Provide the (x, y) coordinate of the cell's center where the given text is located.  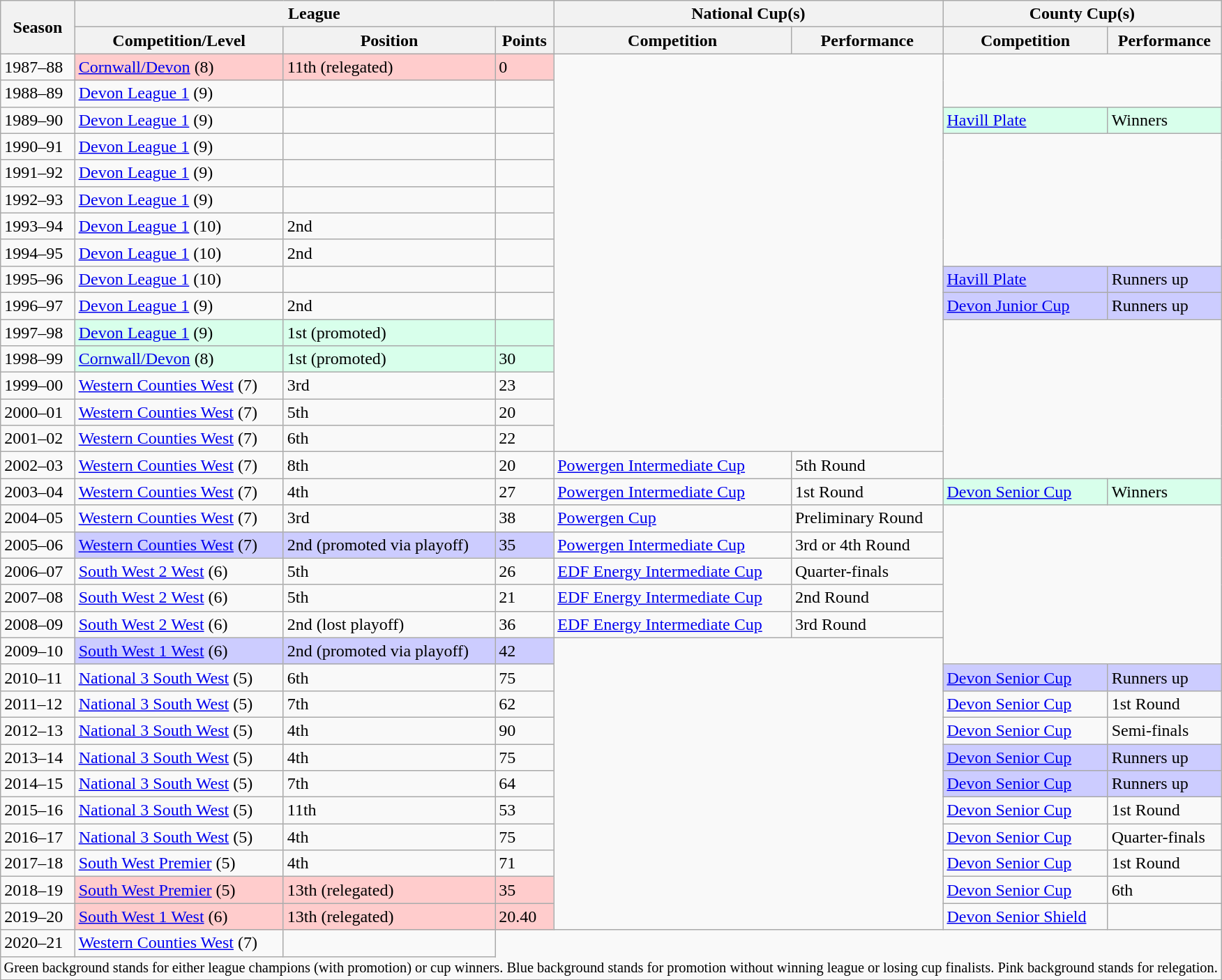
2013–14 (38, 757)
30 (525, 359)
2012–13 (38, 730)
11th (relegated) (389, 67)
Devon Junior Cup (1025, 306)
3rd or 4th Round (867, 545)
53 (525, 811)
Semi-finals (1165, 730)
36 (525, 624)
2000–01 (38, 412)
1999–00 (38, 386)
2006–07 (38, 571)
National Cup(s) (748, 14)
0 (525, 67)
Devon Senior Shield (1025, 917)
71 (525, 864)
2001–02 (38, 439)
Season (38, 27)
Competition/Level (179, 40)
Preliminary Round (867, 518)
League (314, 14)
1987–88 (38, 67)
2017–18 (38, 864)
County Cup(s) (1083, 14)
1991–92 (38, 173)
2009–10 (38, 651)
Powergen Cup (672, 518)
1988–89 (38, 93)
26 (525, 571)
90 (525, 730)
1997–98 (38, 333)
8th (389, 465)
2016–17 (38, 837)
42 (525, 651)
2019–20 (38, 917)
27 (525, 492)
2nd (lost playoff) (389, 624)
2nd Round (867, 598)
1990–91 (38, 146)
2002–03 (38, 465)
Position (389, 40)
1989–90 (38, 120)
38 (525, 518)
2011–12 (38, 704)
11th (389, 811)
2004–05 (38, 518)
1994–95 (38, 252)
2005–06 (38, 545)
2015–16 (38, 811)
2020–21 (38, 943)
2014–15 (38, 784)
21 (525, 598)
1998–99 (38, 359)
22 (525, 439)
1993–94 (38, 226)
5th Round (867, 465)
3rd Round (867, 624)
1992–93 (38, 199)
23 (525, 386)
Points (525, 40)
2010–11 (38, 677)
1996–97 (38, 306)
2003–04 (38, 492)
2007–08 (38, 598)
2018–19 (38, 890)
2008–09 (38, 624)
20.40 (525, 917)
62 (525, 704)
64 (525, 784)
1995–96 (38, 279)
